Return (X, Y) of the center of cell containing provided text 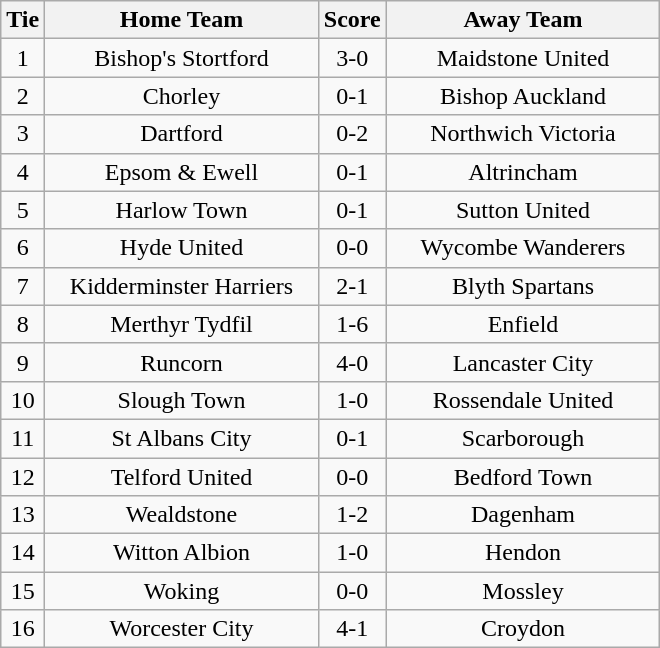
Home Team (182, 20)
Hyde United (182, 248)
2-1 (352, 286)
Bishop Auckland (523, 96)
9 (23, 362)
6 (23, 248)
Northwich Victoria (523, 134)
16 (23, 629)
10 (23, 400)
Lancaster City (523, 362)
Dagenham (523, 515)
2 (23, 96)
1-2 (352, 515)
14 (23, 553)
Croydon (523, 629)
Maidstone United (523, 58)
Epsom & Ewell (182, 172)
Woking (182, 591)
13 (23, 515)
Telford United (182, 477)
0-2 (352, 134)
Scarborough (523, 438)
Kidderminster Harriers (182, 286)
Blyth Spartans (523, 286)
Bishop's Stortford (182, 58)
15 (23, 591)
Slough Town (182, 400)
11 (23, 438)
4-0 (352, 362)
Score (352, 20)
4-1 (352, 629)
Merthyr Tydfil (182, 324)
3 (23, 134)
8 (23, 324)
4 (23, 172)
Worcester City (182, 629)
Mossley (523, 591)
12 (23, 477)
Harlow Town (182, 210)
Runcorn (182, 362)
Wealdstone (182, 515)
St Albans City (182, 438)
3-0 (352, 58)
Bedford Town (523, 477)
Enfield (523, 324)
Altrincham (523, 172)
Chorley (182, 96)
1-6 (352, 324)
Witton Albion (182, 553)
Away Team (523, 20)
Rossendale United (523, 400)
Tie (23, 20)
5 (23, 210)
Sutton United (523, 210)
1 (23, 58)
7 (23, 286)
Wycombe Wanderers (523, 248)
Hendon (523, 553)
Dartford (182, 134)
